Search for the cell housing the specified text and yield its [x, y] center coordinate. 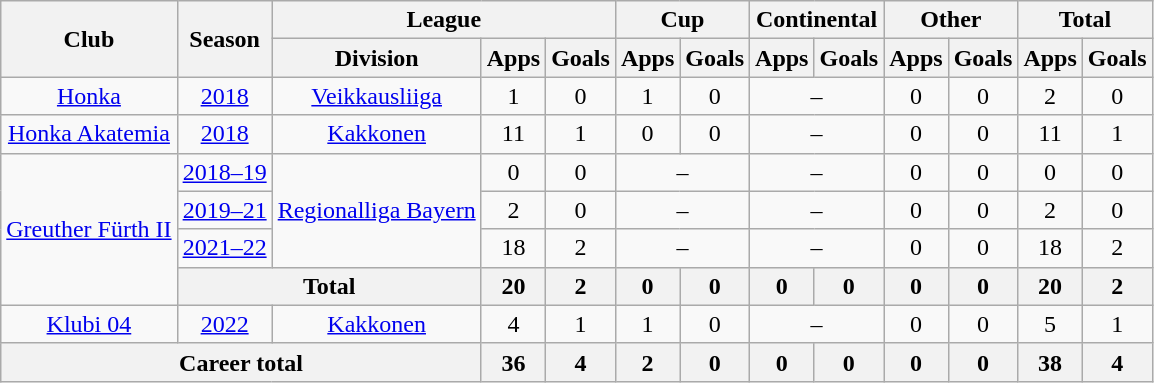
Honka [89, 96]
36 [513, 362]
2019–21 [224, 210]
Club [89, 39]
Other [951, 20]
Cup [682, 20]
Career total [241, 362]
Veikkausliiga [376, 96]
Division [376, 58]
5 [1050, 324]
Honka Akatemia [89, 134]
Klubi 04 [89, 324]
Season [224, 39]
2018–19 [224, 172]
League [444, 20]
Continental [817, 20]
Greuther Fürth II [89, 229]
Regionalliga Bayern [376, 210]
2022 [224, 324]
38 [1050, 362]
2021–22 [224, 248]
